Scan for the cell matching the given text and deliver its (x, y) coordinate at center. 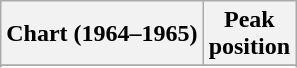
Peakposition (249, 34)
Chart (1964–1965) (102, 34)
